Pinpoint the cell where the given text exists, returning its [X, Y] midpoint coordinate. 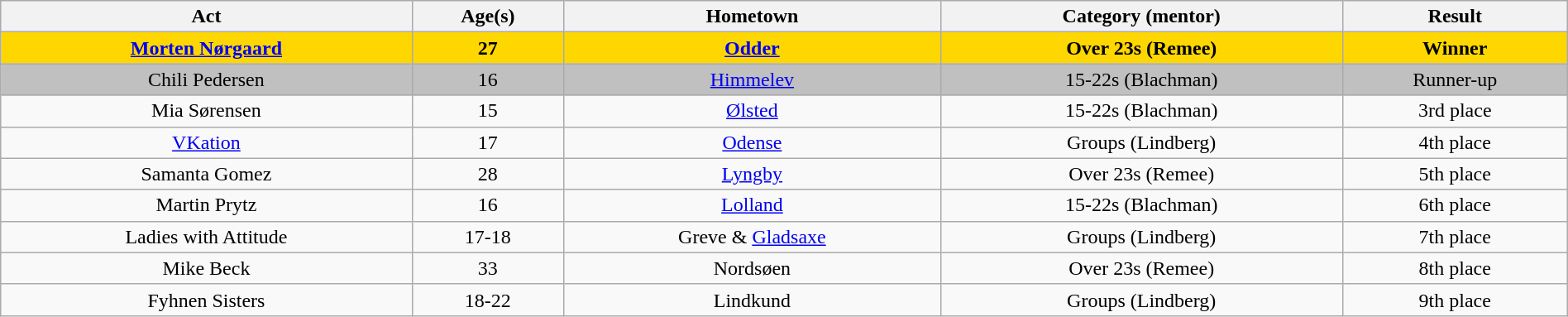
Winner [1455, 48]
Mike Beck [207, 268]
15 [488, 111]
9th place [1455, 300]
Lindkund [753, 300]
8th place [1455, 268]
Martin Prytz [207, 205]
33 [488, 268]
Mia Sørensen [207, 111]
Ladies with Attitude [207, 237]
6th place [1455, 205]
Ølsted [753, 111]
Greve & Gladsaxe [753, 237]
Act [207, 17]
Lolland [753, 205]
27 [488, 48]
Morten Nørgaard [207, 48]
Age(s) [488, 17]
Odense [753, 142]
4th place [1455, 142]
VKation [207, 142]
Fyhnen Sisters [207, 300]
28 [488, 174]
Samanta Gomez [207, 174]
Himmelev [753, 79]
Odder [753, 48]
18-22 [488, 300]
Chili Pedersen [207, 79]
Lyngby [753, 174]
17 [488, 142]
Runner-up [1455, 79]
Nordsøen [753, 268]
3rd place [1455, 111]
Result [1455, 17]
Category (mentor) [1141, 17]
5th place [1455, 174]
7th place [1455, 237]
17-18 [488, 237]
Hometown [753, 17]
